Search for the cell housing the specified text and yield its [x, y] center coordinate. 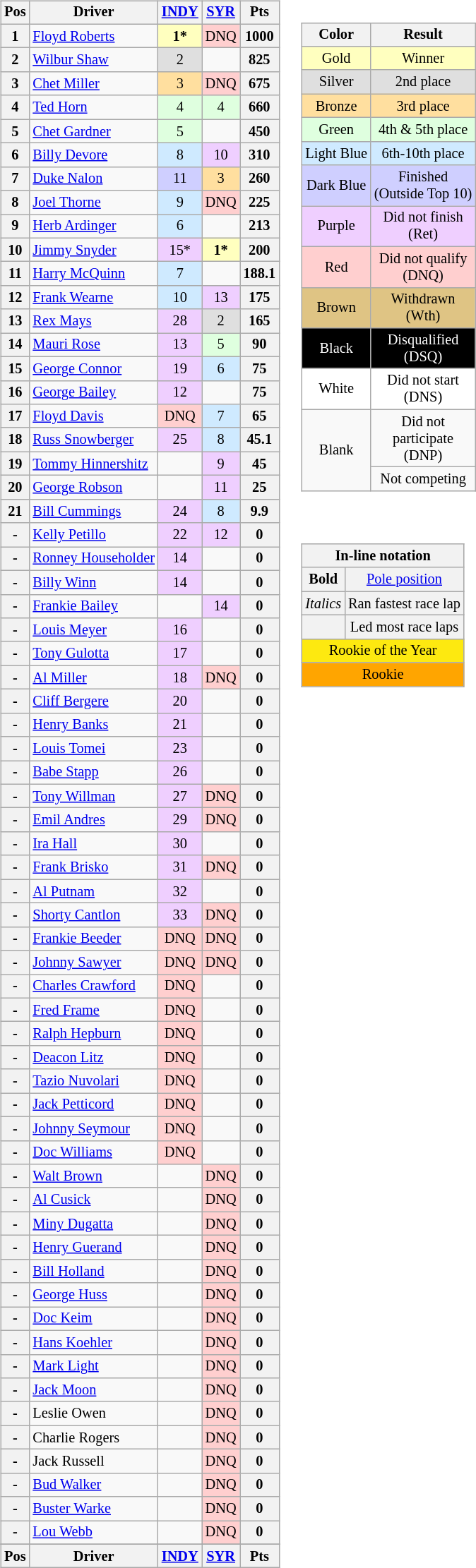
213 [260, 227]
90 [260, 345]
Louis Tomei [93, 749]
Floyd Roberts [93, 36]
225 [260, 203]
Chet Miller [93, 84]
Charlie Rogers [93, 1437]
30 [180, 844]
Purple [336, 227]
Tommy Hinnershitz [93, 464]
Ralph Hepburn [93, 1034]
Light Blue [336, 153]
Bill Cummings [93, 511]
Red [336, 267]
George Bailey [93, 392]
45 [260, 464]
450 [260, 131]
Henry Guerand [93, 1248]
Louis Meyer [93, 630]
Did not finish(Ret) [423, 227]
3rd place [423, 106]
Frankie Beeder [93, 939]
Miny Dugatta [93, 1224]
31 [180, 867]
1 [15, 36]
9.9 [260, 511]
27 [180, 796]
Duke Nalon [93, 179]
65 [260, 416]
Dark Blue [336, 186]
Bronze [336, 106]
Al Cusick [93, 1200]
Russ Snowberger [93, 440]
Deacon Litz [93, 1058]
Floyd Davis [93, 416]
22 [180, 535]
Jimmy Snyder [93, 250]
33 [180, 915]
Al Miller [93, 677]
825 [260, 60]
Italics [323, 603]
Gold [336, 59]
Walt Brown [93, 1176]
Chet Gardner [93, 131]
Finished(Outside Top 10) [423, 186]
165 [260, 321]
45.1 [260, 440]
Did notparticipate(DNP) [423, 438]
23 [180, 749]
Black [336, 349]
Brown [336, 308]
Disqualified(DSQ) [423, 349]
660 [260, 107]
Ran fastest race lap [404, 603]
Johnny Sawyer [93, 963]
1000 [260, 36]
Bud Walker [93, 1485]
Shorty Cantlon [93, 915]
Rookie of the Year [383, 651]
Bill Holland [93, 1271]
Johnny Seymour [93, 1128]
Al Putnam [93, 891]
175 [260, 298]
Wilbur Shaw [93, 60]
Withdrawn(Wth) [423, 308]
Frankie Bailey [93, 606]
Mauri Rose [93, 345]
15* [180, 250]
Kelly Petillo [93, 535]
Pole position [404, 579]
Frank Wearne [93, 298]
Buster Warke [93, 1509]
188.1 [260, 274]
Ted Horn [93, 107]
George Huss [93, 1295]
Billy Devore [93, 155]
Cliff Bergere [93, 701]
Ira Hall [93, 844]
200 [260, 250]
675 [260, 84]
Jack Russell [93, 1461]
Green [336, 130]
Jack Petticord [93, 1105]
Winner [423, 59]
24 [180, 511]
Tony Willman [93, 796]
Tazio Nuvolari [93, 1081]
28 [180, 321]
15 [15, 368]
Herb Ardinger [93, 227]
Fred Frame [93, 1010]
260 [260, 179]
Harry McQuinn [93, 274]
Rex Mays [93, 321]
Tony Gulotta [93, 653]
Led most race laps [404, 627]
Color [336, 35]
Blank [336, 450]
Did not qualify(DNQ) [423, 267]
Leslie Owen [93, 1413]
George Robson [93, 488]
Frank Brisko [93, 867]
George Connor [93, 368]
26 [180, 773]
Charles Crawford [93, 987]
Did not start(DNS) [423, 389]
32 [180, 891]
Result [423, 35]
Bold [323, 579]
Billy Winn [93, 582]
White [336, 389]
29 [180, 820]
Joel Thorne [93, 203]
Jack Moon [93, 1390]
In-line notation [383, 556]
2nd place [423, 82]
Babe Stapp [93, 773]
Mark Light [93, 1366]
4th & 5th place [423, 130]
Not competing [423, 479]
Doc Keim [93, 1319]
Doc Williams [93, 1152]
Henry Banks [93, 725]
6th-10th place [423, 153]
310 [260, 155]
Ronney Householder [93, 559]
Silver [336, 82]
Rookie [383, 675]
Lou Webb [93, 1533]
Emil Andres [93, 820]
Hans Koehler [93, 1342]
